Locate the cell with the specified text and output its (X, Y) center coordinate. 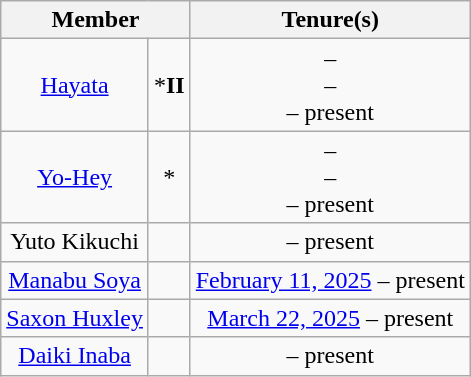
Hayata (75, 85)
Member (96, 20)
Yuto Kikuchi (75, 242)
March 22, 2025 – present (330, 318)
February 11, 2025 – present (330, 280)
Yo-Hey (75, 177)
Saxon Huxley (75, 318)
*II (169, 85)
Tenure(s) (330, 20)
Daiki Inaba (75, 356)
* (169, 177)
Manabu Soya (75, 280)
